For the text-containing cell, return its midpoint in [x, y] coordinate format. 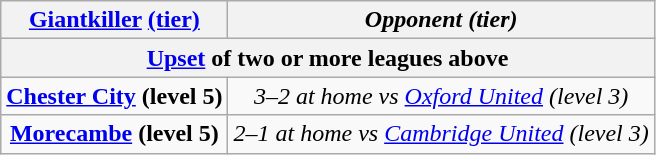
Upset of two or more leagues above [328, 58]
3–2 at home vs Oxford United (level 3) [441, 96]
2–1 at home vs Cambridge United (level 3) [441, 134]
Giantkiller (tier) [114, 20]
Morecambe (level 5) [114, 134]
Chester City (level 5) [114, 96]
Opponent (tier) [441, 20]
